For the text-containing cell, return its midpoint in (X, Y) coordinate format. 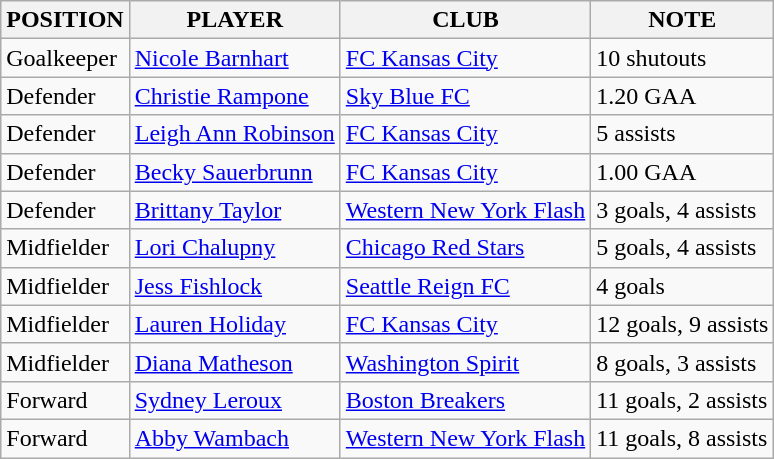
Sydney Leroux (234, 400)
PLAYER (234, 20)
5 goals, 4 assists (682, 248)
12 goals, 9 assists (682, 324)
11 goals, 2 assists (682, 400)
Nicole Barnhart (234, 58)
Christie Rampone (234, 96)
Chicago Red Stars (465, 248)
5 assists (682, 134)
10 shutouts (682, 58)
Sky Blue FC (465, 96)
Seattle Reign FC (465, 286)
Jess Fishlock (234, 286)
CLUB (465, 20)
Becky Sauerbrunn (234, 172)
1.00 GAA (682, 172)
POSITION (65, 20)
Brittany Taylor (234, 210)
Lori Chalupny (234, 248)
8 goals, 3 assists (682, 362)
NOTE (682, 20)
Diana Matheson (234, 362)
3 goals, 4 assists (682, 210)
1.20 GAA (682, 96)
Boston Breakers (465, 400)
Goalkeeper (65, 58)
Abby Wambach (234, 438)
11 goals, 8 assists (682, 438)
Leigh Ann Robinson (234, 134)
Lauren Holiday (234, 324)
Washington Spirit (465, 362)
4 goals (682, 286)
